Return the [X, Y] coordinate for the center point of the cell that contains the specified text.  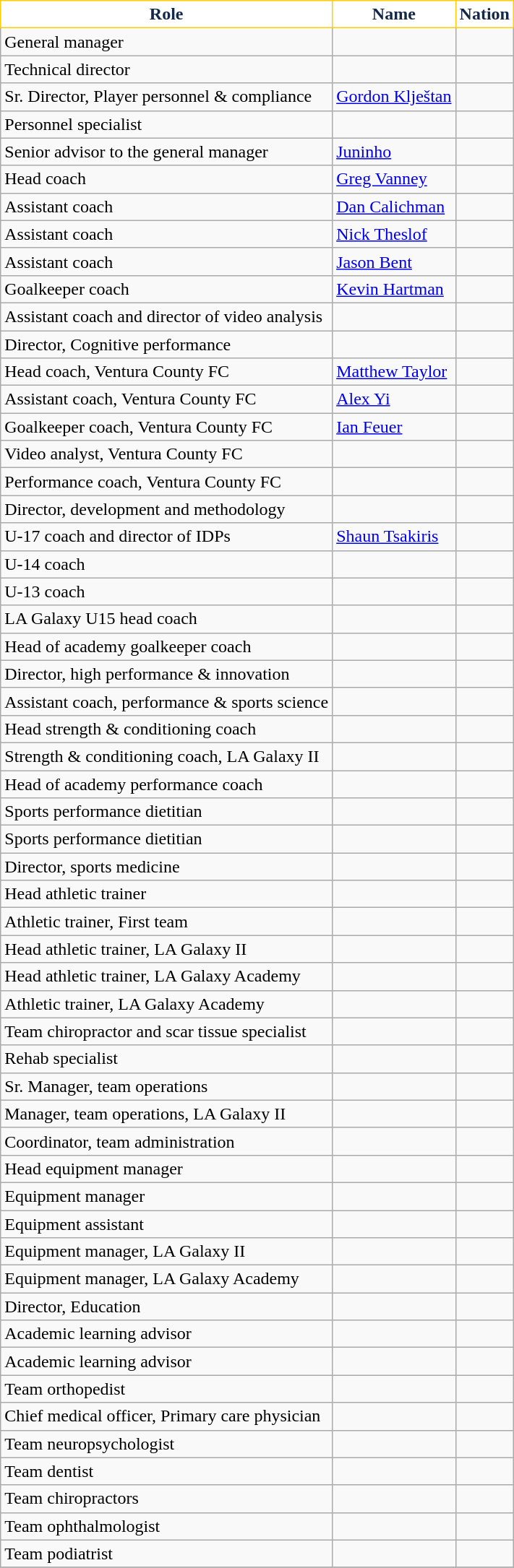
Coordinator, team administration [166, 1141]
Equipment manager [166, 1196]
Athletic trainer, First team [166, 922]
Team orthopedist [166, 1389]
U-14 coach [166, 564]
Athletic trainer, LA Galaxy Academy [166, 1004]
Performance coach, Ventura County FC [166, 482]
Equipment manager, LA Galaxy II [166, 1252]
Dan Calichman [394, 207]
Goalkeeper coach [166, 289]
Director, Cognitive performance [166, 345]
Ian Feuer [394, 427]
Goalkeeper coach, Ventura County FC [166, 427]
Strength & conditioning coach, LA Galaxy II [166, 756]
Chief medical officer, Primary care physician [166, 1416]
Head coach, Ventura County FC [166, 372]
Director, development and methodology [166, 509]
Manager, team operations, LA Galaxy II [166, 1114]
Name [394, 14]
Nation [484, 14]
Technical director [166, 69]
U-17 coach and director of IDPs [166, 537]
LA Galaxy U15 head coach [166, 619]
Rehab specialist [166, 1059]
Sr. Director, Player personnel & compliance [166, 97]
Equipment manager, LA Galaxy Academy [166, 1279]
Nick Theslof [394, 234]
Assistant coach, performance & sports science [166, 701]
U-13 coach [166, 592]
Director, sports medicine [166, 867]
Jason Bent [394, 261]
Greg Vanney [394, 179]
Alex Yi [394, 399]
Shaun Tsakiris [394, 537]
Team chiropractor and scar tissue specialist [166, 1031]
Head of academy performance coach [166, 784]
Head equipment manager [166, 1169]
Team podiatrist [166, 1554]
Kevin Hartman [394, 289]
Director, high performance & innovation [166, 674]
Senior advisor to the general manager [166, 152]
Role [166, 14]
Director, Education [166, 1307]
Team ophthalmologist [166, 1526]
Head athletic trainer [166, 894]
Assistant coach, Ventura County FC [166, 399]
Team chiropractors [166, 1499]
Head coach [166, 179]
Personnel specialist [166, 124]
Head athletic trainer, LA Galaxy II [166, 949]
Gordon Klještan [394, 97]
Video analyst, Ventura County FC [166, 454]
Head athletic trainer, LA Galaxy Academy [166, 976]
Sr. Manager, team operations [166, 1086]
Matthew Taylor [394, 372]
Team neuropsychologist [166, 1444]
Assistant coach and director of video analysis [166, 316]
Equipment assistant [166, 1224]
Head of academy goalkeeper coach [166, 646]
Head strength & conditioning coach [166, 729]
Team dentist [166, 1471]
Juninho [394, 152]
General manager [166, 42]
